Pinpoint the cell where the given text exists, returning its [X, Y] midpoint coordinate. 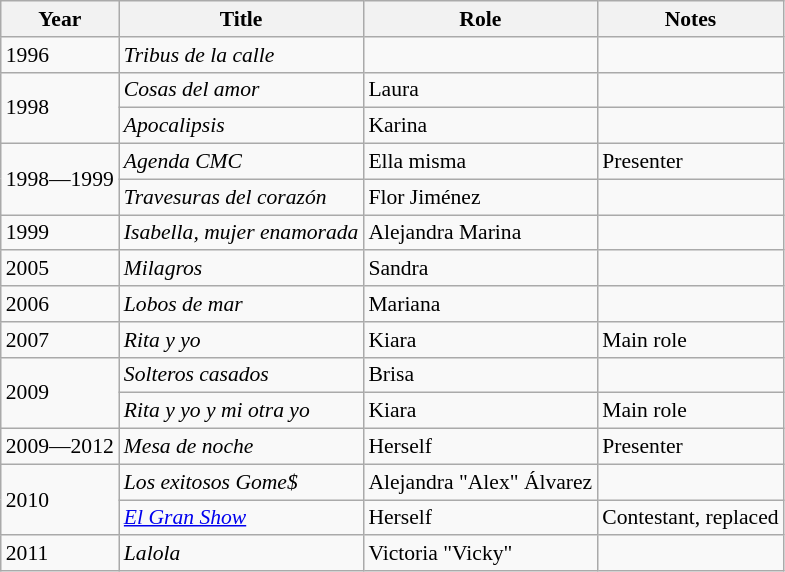
2009—2012 [60, 447]
Cosas del amor [242, 90]
Karina [480, 126]
Rita y yo [242, 340]
Travesuras del corazón [242, 197]
Flor Jiménez [480, 197]
Solteros casados [242, 375]
Tribus de la calle [242, 55]
El Gran Show [242, 518]
Notes [690, 19]
Ella misma [480, 162]
Brisa [480, 375]
Isabella, mujer enamorada [242, 233]
Contestant, replaced [690, 518]
Milagros [242, 269]
1998 [60, 108]
Year [60, 19]
Mariana [480, 304]
Alejandra "Alex" Álvarez [480, 482]
Agenda CMC [242, 162]
Los exitosos Gome$ [242, 482]
Title [242, 19]
Sandra [480, 269]
2009 [60, 392]
Lalola [242, 554]
1998—1999 [60, 180]
2005 [60, 269]
2006 [60, 304]
Alejandra Marina [480, 233]
2007 [60, 340]
Apocalipsis [242, 126]
2011 [60, 554]
2010 [60, 500]
Lobos de mar [242, 304]
Rita y yo y mi otra yo [242, 411]
Laura [480, 90]
Role [480, 19]
1999 [60, 233]
Mesa de noche [242, 447]
Victoria "Vicky" [480, 554]
1996 [60, 55]
